Scan for the cell matching the given text and deliver its (X, Y) coordinate at center. 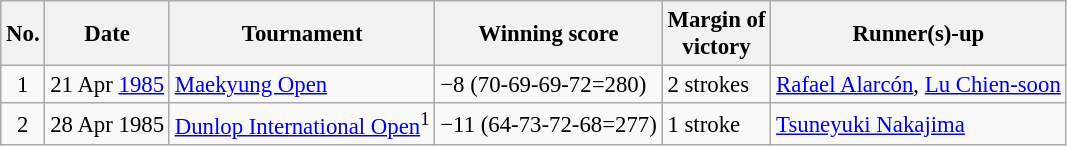
2 (23, 124)
Maekyung Open (302, 85)
Date (107, 34)
Tsuneyuki Nakajima (918, 124)
Dunlop International Open1 (302, 124)
2 strokes (716, 85)
Margin ofvictory (716, 34)
−11 (64-73-72-68=277) (548, 124)
28 Apr 1985 (107, 124)
Rafael Alarcón, Lu Chien-soon (918, 85)
1 (23, 85)
21 Apr 1985 (107, 85)
Winning score (548, 34)
No. (23, 34)
−8 (70-69-69-72=280) (548, 85)
Runner(s)-up (918, 34)
1 stroke (716, 124)
Tournament (302, 34)
